Capture the cell that displays the provided text and extract its (x, y) central coordinate. 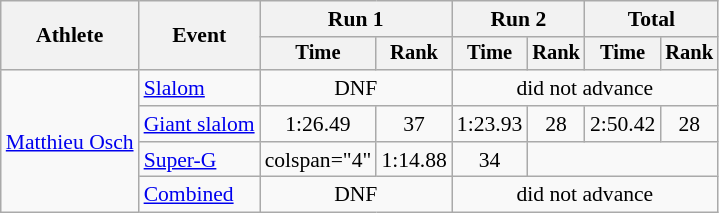
Total (652, 19)
Super-G (200, 160)
1:26.49 (318, 124)
colspan="4" (318, 160)
Run 2 (518, 19)
2:50.42 (622, 124)
Combined (200, 195)
37 (414, 124)
Giant slalom (200, 124)
Athlete (70, 36)
1:14.88 (414, 160)
1:23.93 (490, 124)
Matthieu Osch (70, 141)
Run 1 (356, 19)
34 (490, 160)
Event (200, 36)
Slalom (200, 88)
